Provide the (x, y) coordinate of the cell's center where the given text is located.  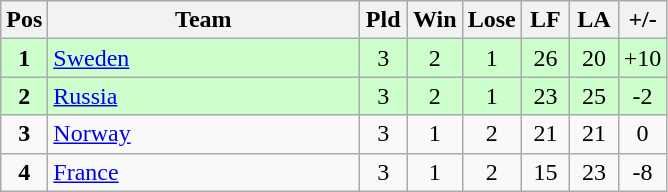
Russia (204, 96)
Pld (384, 20)
4 (24, 172)
Team (204, 20)
+10 (642, 58)
0 (642, 134)
France (204, 172)
15 (546, 172)
Win (434, 20)
+/- (642, 20)
-8 (642, 172)
25 (594, 96)
Norway (204, 134)
Lose (492, 20)
20 (594, 58)
Sweden (204, 58)
26 (546, 58)
LA (594, 20)
LF (546, 20)
Pos (24, 20)
-2 (642, 96)
